Extract the [X, Y] coordinate from the center of the cell holding the provided text.  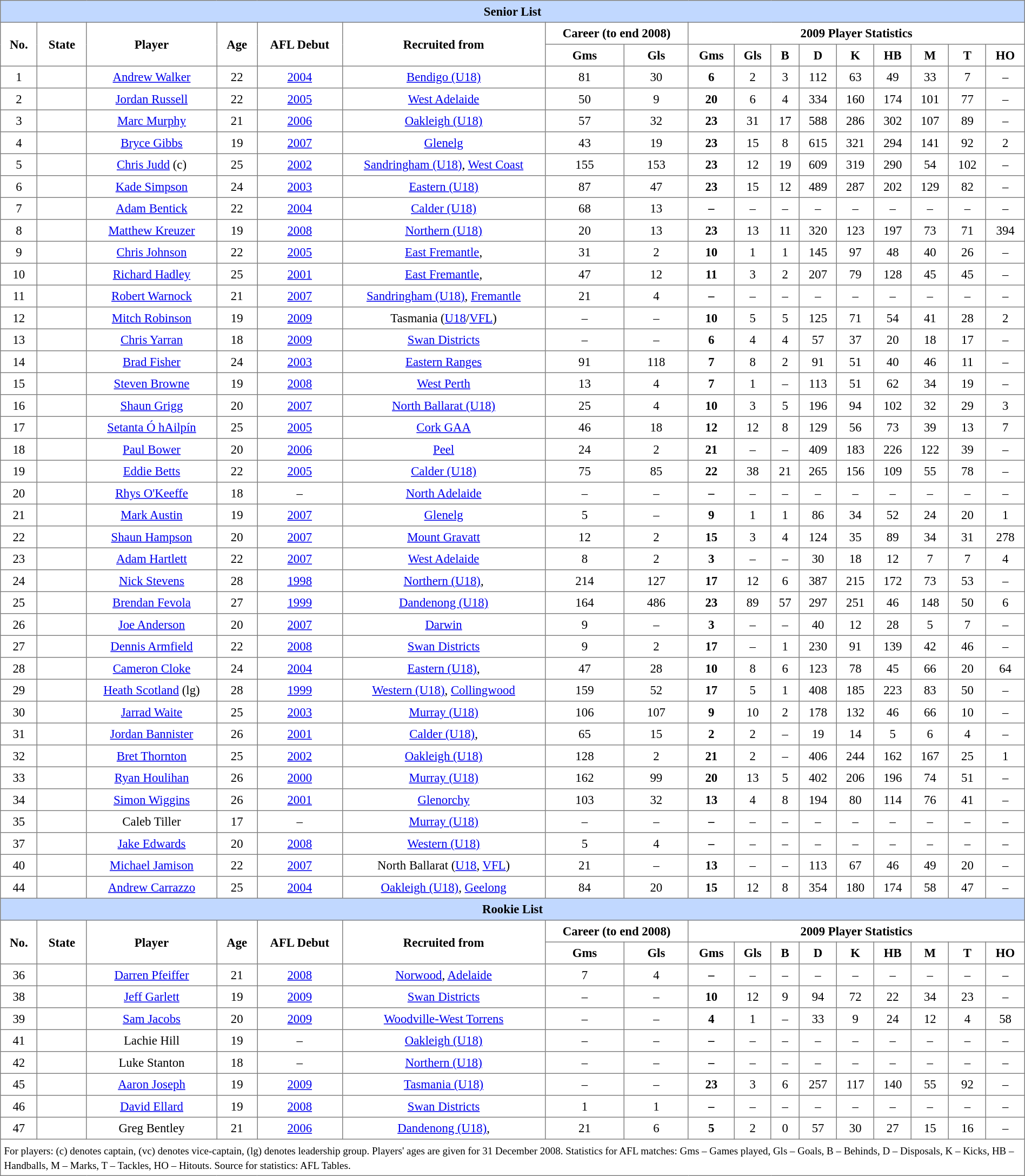
Heath Scotland (lg) [151, 690]
48 [893, 252]
139 [893, 646]
81 [585, 77]
74 [930, 778]
Sandringham (U18), Fremantle [443, 296]
86 [817, 515]
251 [855, 602]
297 [817, 602]
Paul Bower [151, 449]
Darwin [443, 624]
334 [817, 99]
Northern (U18), [443, 581]
320 [817, 230]
1998 [300, 581]
287 [855, 187]
124 [817, 537]
Shaun Hampson [151, 537]
Chris Johnson [151, 252]
Joe Anderson [151, 624]
62 [893, 383]
Setanta Ó hAilpín [151, 427]
Bret Thornton [151, 756]
Jordan Bannister [151, 734]
153 [656, 164]
Rhys O'Keeffe [151, 493]
172 [893, 581]
Cork GAA [443, 427]
Chris Judd (c) [151, 164]
409 [817, 449]
Sam Jacobs [151, 1019]
Jarrad Waite [151, 712]
180 [855, 887]
278 [1006, 537]
Mitch Robinson [151, 318]
North Adelaide [443, 493]
Western (U18) [443, 843]
68 [585, 208]
402 [817, 778]
Chris Yarran [151, 340]
Peel [443, 449]
489 [817, 187]
Adam Bentick [151, 208]
127 [656, 581]
Lachie Hill [151, 1040]
215 [855, 581]
Dennis Armfield [151, 646]
Jake Edwards [151, 843]
156 [855, 471]
Norwood, Adelaide [443, 975]
160 [855, 99]
183 [855, 449]
Tasmania (U18) [443, 1084]
Andrew Carrazzo [151, 887]
290 [893, 164]
Nick Stevens [151, 581]
72 [855, 996]
185 [855, 690]
406 [817, 756]
Calder (U18), [443, 734]
207 [817, 274]
43 [585, 143]
64 [1006, 668]
0 [785, 1128]
132 [855, 712]
Darren Pfeiffer [151, 975]
87 [585, 187]
53 [968, 581]
Dandenong (U18), [443, 1128]
Luke Stanton [151, 1062]
80 [855, 800]
257 [817, 1084]
226 [893, 449]
Marc Murphy [151, 121]
Richard Hadley [151, 274]
Senior List [512, 11]
265 [817, 471]
Bryce Gibbs [151, 143]
Tasmania (U18/VFL) [443, 318]
Ryan Houlihan [151, 778]
106 [585, 712]
Mount Gravatt [443, 537]
109 [893, 471]
194 [817, 800]
75 [585, 471]
214 [585, 581]
82 [968, 187]
84 [585, 887]
West Perth [443, 383]
178 [817, 712]
319 [855, 164]
615 [817, 143]
387 [817, 581]
118 [656, 362]
294 [893, 143]
56 [855, 427]
76 [930, 800]
Robert Warnock [151, 296]
103 [585, 800]
223 [893, 690]
Jordan Russell [151, 99]
148 [930, 602]
North Ballarat (U18, VFL) [443, 865]
159 [585, 690]
36 [19, 975]
122 [930, 449]
99 [656, 778]
117 [855, 1084]
354 [817, 887]
206 [855, 778]
202 [893, 187]
Michael Jamison [151, 865]
Dandenong (U18) [443, 602]
Adam Hartlett [151, 559]
Cameron Cloke [151, 668]
77 [968, 99]
Kade Simpson [151, 187]
Oakleigh (U18), Geelong [443, 887]
44 [19, 887]
Sandringham (U18), West Coast [443, 164]
79 [855, 274]
Eastern (U18), [443, 668]
609 [817, 164]
164 [585, 602]
286 [855, 121]
302 [893, 121]
Glenorchy [443, 800]
Greg Bentley [151, 1128]
63 [855, 77]
230 [817, 646]
2000 [300, 778]
141 [930, 143]
Eastern (U18) [443, 187]
Caleb Tiller [151, 821]
85 [656, 471]
145 [817, 252]
65 [585, 734]
Brad Fisher [151, 362]
321 [855, 143]
Jeff Garlett [151, 996]
Mark Austin [151, 515]
Western (U18), Collingwood [443, 690]
Aaron Joseph [151, 1084]
Brendan Fevola [151, 602]
Bendigo (U18) [443, 77]
167 [930, 756]
Rookie List [512, 909]
North Ballarat (U18) [443, 406]
David Ellard [151, 1106]
83 [930, 690]
Andrew Walker [151, 77]
Woodville-West Torrens [443, 1019]
125 [817, 318]
197 [893, 230]
Steven Browne [151, 383]
114 [893, 800]
140 [893, 1084]
97 [855, 252]
Shaun Grigg [151, 406]
Eastern Ranges [443, 362]
67 [855, 865]
408 [817, 690]
486 [656, 602]
112 [817, 77]
244 [855, 756]
101 [930, 99]
394 [1006, 230]
Matthew Kreuzer [151, 230]
Eddie Betts [151, 471]
155 [585, 164]
588 [817, 121]
Simon Wiggins [151, 800]
